Detect which cell encompasses the target text, then output its (X, Y) center coordinate. 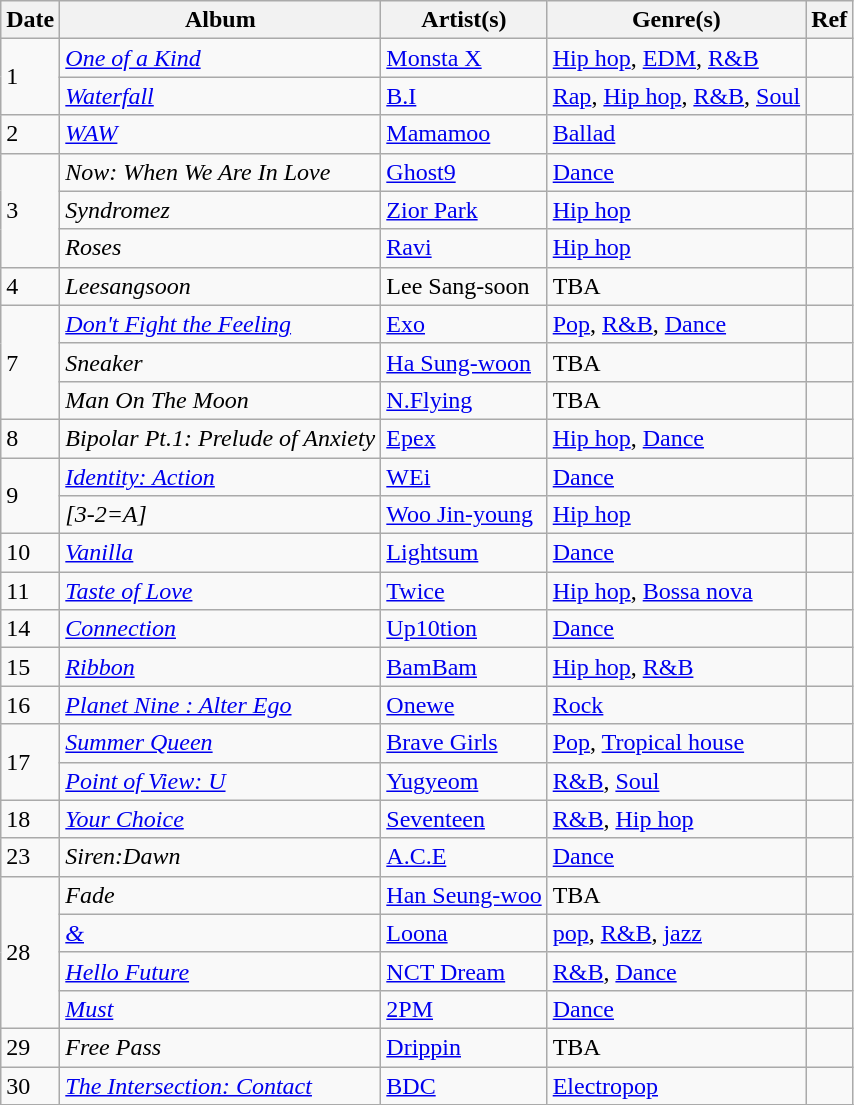
10 (30, 553)
B.I (464, 96)
Loona (464, 933)
Sneaker (220, 362)
Syndromez (220, 210)
Twice (464, 591)
17 (30, 762)
Up10tion (464, 629)
Taste of Love (220, 591)
Onewe (464, 705)
Han Seung-woo (464, 895)
BDC (464, 1085)
Identity: Action (220, 477)
8 (30, 438)
Lightsum (464, 553)
2 (30, 134)
Ha Sung-woon (464, 362)
28 (30, 952)
Your Choice (220, 819)
Seventeen (464, 819)
Monsta X (464, 58)
Date (30, 20)
Bipolar Pt.1: Prelude of Anxiety (220, 438)
Vanilla (220, 553)
Summer Queen (220, 743)
WEi (464, 477)
Now: When We Are In Love (220, 172)
Ballad (676, 134)
Pop, R&B, Dance (676, 324)
Hip hop, R&B (676, 667)
9 (30, 496)
N.Flying (464, 400)
Rap, Hip hop, R&B, Soul (676, 96)
Artist(s) (464, 20)
2PM (464, 1009)
Epex (464, 438)
Hip hop, EDM, R&B (676, 58)
Hip hop, Bossa nova (676, 591)
Ribbon (220, 667)
11 (30, 591)
pop, R&B, jazz (676, 933)
Rock (676, 705)
A.C.E (464, 857)
1 (30, 77)
Genre(s) (676, 20)
Waterfall (220, 96)
Planet Nine : Alter Ego (220, 705)
Point of View: U (220, 781)
Connection (220, 629)
Ghost9 (464, 172)
18 (30, 819)
30 (30, 1085)
Drippin (464, 1047)
Woo Jin-young (464, 515)
R&B, Dance (676, 971)
15 (30, 667)
3 (30, 210)
Ref (830, 20)
The Intersection: Contact (220, 1085)
Brave Girls (464, 743)
Zior Park (464, 210)
Leesangsoon (220, 286)
14 (30, 629)
Hello Future (220, 971)
R&B, Hip hop (676, 819)
Pop, Tropical house (676, 743)
R&B, Soul (676, 781)
Exo (464, 324)
Electropop (676, 1085)
Album (220, 20)
Free Pass (220, 1047)
Fade (220, 895)
BamBam (464, 667)
Lee Sang-soon (464, 286)
23 (30, 857)
WAW (220, 134)
Hip hop, Dance (676, 438)
Ravi (464, 248)
& (220, 933)
Mamamoo (464, 134)
16 (30, 705)
Siren:Dawn (220, 857)
29 (30, 1047)
Don't Fight the Feeling (220, 324)
7 (30, 362)
Must (220, 1009)
[3-2=A] (220, 515)
Man On The Moon (220, 400)
Roses (220, 248)
4 (30, 286)
Yugyeom (464, 781)
NCT Dream (464, 971)
One of a Kind (220, 58)
